Provide the (X, Y) coordinate of the cell's center where the given text is located.  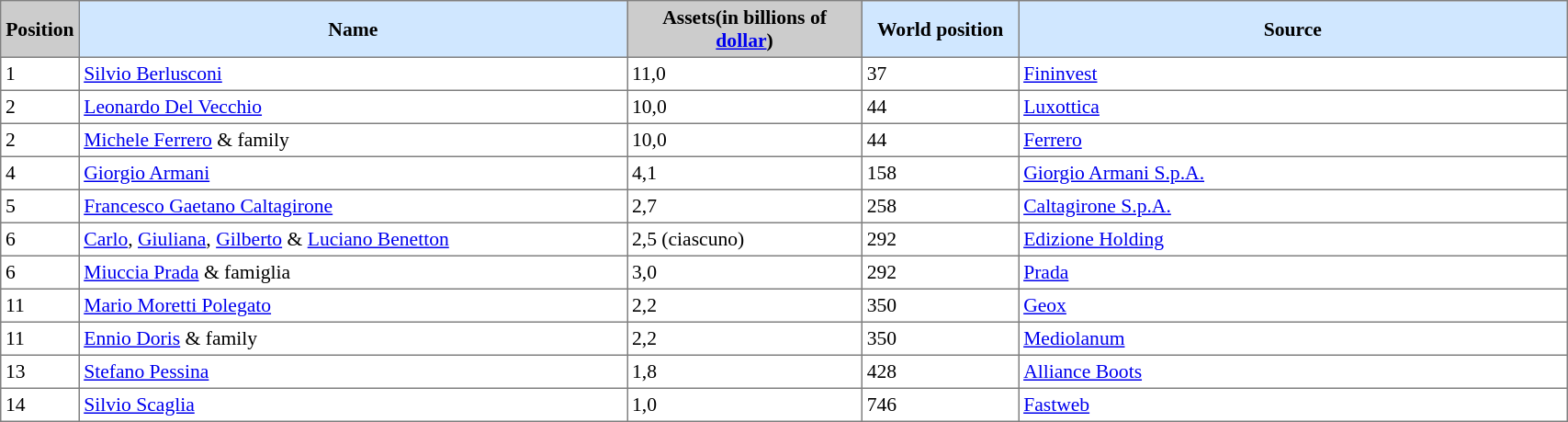
Assets(in billions of dollar) (745, 29)
Silvio Berlusconi (353, 74)
Ferrero (1293, 140)
1,8 (745, 371)
Leonardo Del Vecchio (353, 107)
World position (940, 29)
Giorgio Armani (353, 173)
Source (1293, 29)
158 (940, 173)
Ennio Doris & family (353, 338)
2,5 (ciascuno) (745, 239)
746 (940, 405)
Mediolanum (1293, 338)
13 (40, 371)
Luxottica (1293, 107)
4 (40, 173)
Position (40, 29)
Fastweb (1293, 405)
Mario Moretti Polegato (353, 305)
Fininvest (1293, 74)
428 (940, 371)
1,0 (745, 405)
5 (40, 206)
3,0 (745, 272)
14 (40, 405)
Alliance Boots (1293, 371)
Edizione Holding (1293, 239)
Prada (1293, 272)
Francesco Gaetano Caltagirone (353, 206)
2,7 (745, 206)
Stefano Pessina (353, 371)
Giorgio Armani S.p.A. (1293, 173)
1 (40, 74)
Geox (1293, 305)
4,1 (745, 173)
11,0 (745, 74)
Miuccia Prada & famiglia (353, 272)
Michele Ferrero & family (353, 140)
258 (940, 206)
37 (940, 74)
Silvio Scaglia (353, 405)
Carlo, Giuliana, Gilberto & Luciano Benetton (353, 239)
Name (353, 29)
Caltagirone S.p.A. (1293, 206)
